Extract the (X, Y) coordinate from the center of the cell holding the provided text.  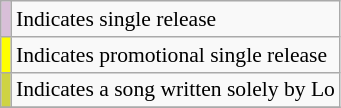
Indicates a song written solely by Lo (176, 90)
Indicates promotional single release (176, 55)
Indicates single release (176, 19)
